Return the (x, y) coordinate for the center point of the cell that contains the specified text.  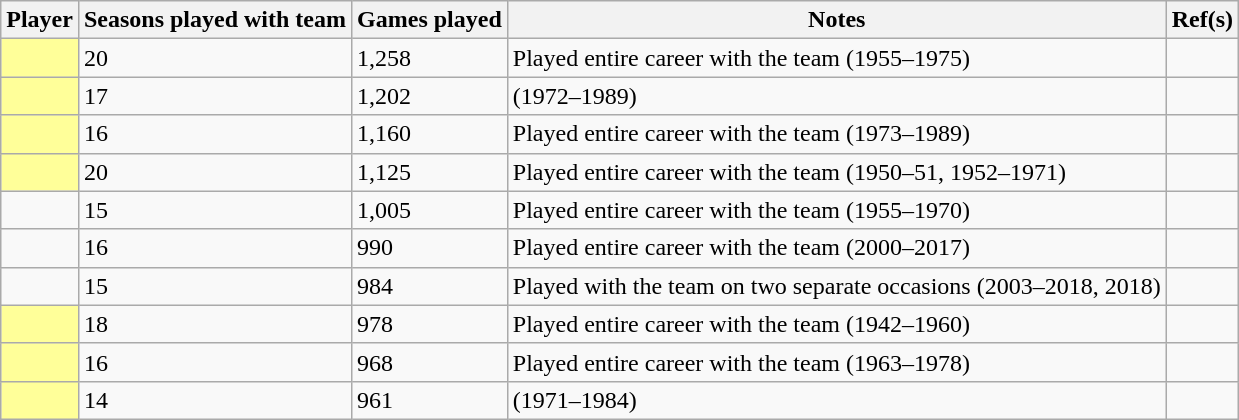
Played entire career with the team (1973–1989) (836, 134)
(1972–1989) (836, 96)
Played entire career with the team (2000–2017) (836, 248)
18 (214, 324)
14 (214, 400)
968 (430, 362)
961 (430, 400)
17 (214, 96)
990 (430, 248)
1,160 (430, 134)
1,202 (430, 96)
984 (430, 286)
Played entire career with the team (1950–51, 1952–1971) (836, 172)
Player (40, 20)
Notes (836, 20)
978 (430, 324)
Played entire career with the team (1955–1970) (836, 210)
1,125 (430, 172)
(1971–1984) (836, 400)
Played entire career with the team (1955–1975) (836, 58)
Seasons played with team (214, 20)
Ref(s) (1202, 20)
1,005 (430, 210)
1,258 (430, 58)
Played with the team on two separate occasions (2003–2018, 2018) (836, 286)
Games played (430, 20)
Played entire career with the team (1963–1978) (836, 362)
Played entire career with the team (1942–1960) (836, 324)
